Determine the (X, Y) coordinate at the center of the cell enclosing the given text.  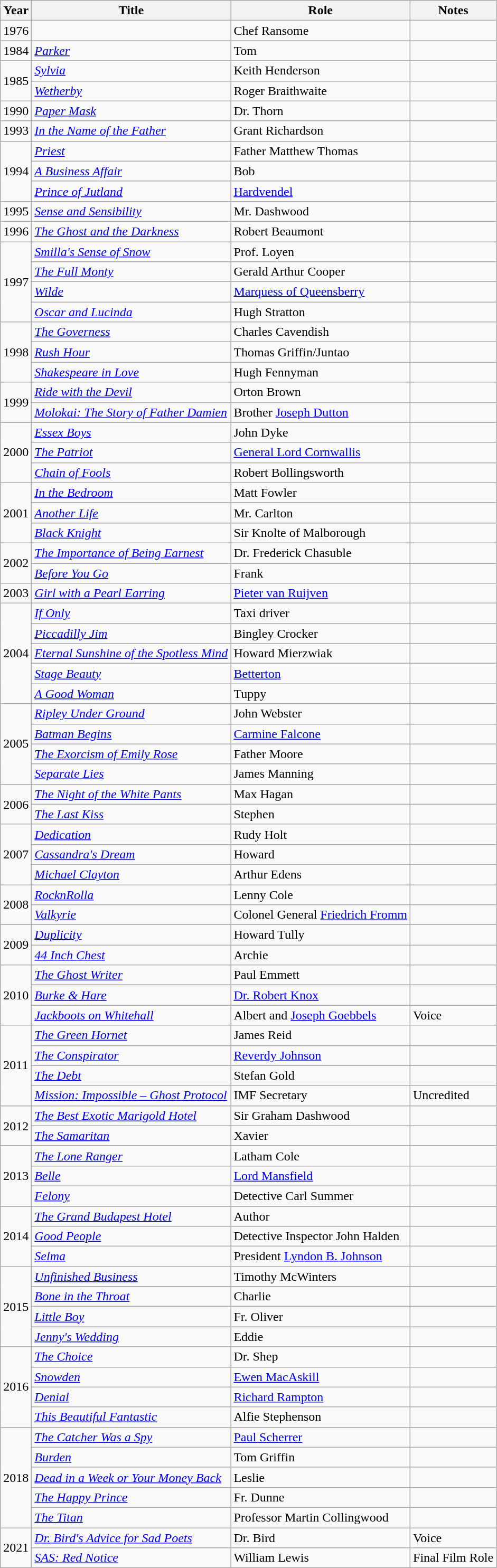
Marquess of Queensberry (321, 292)
2015 (16, 1307)
The Governess (131, 332)
2004 (16, 654)
Role (321, 11)
Keith Henderson (321, 71)
In the Bedroom (131, 493)
The Happy Prince (131, 1497)
Timothy McWinters (321, 1277)
Felony (131, 1196)
Carmine Falcone (321, 734)
William Lewis (321, 1558)
2018 (16, 1477)
In the Name of the Father (131, 131)
Oscar and Lucinda (131, 312)
Betterton (321, 674)
1998 (16, 352)
The Full Monty (131, 272)
1984 (16, 51)
2000 (16, 452)
Chef Ransome (321, 31)
2014 (16, 1236)
Stephen (321, 814)
Charlie (321, 1297)
The Catcher Was a Spy (131, 1437)
Richard Rampton (321, 1397)
2011 (16, 1065)
Sylvia (131, 71)
Sir Knolte of Malborough (321, 533)
2021 (16, 1548)
Stage Beauty (131, 674)
1976 (16, 31)
The Titan (131, 1517)
Father Matthew Thomas (321, 151)
Mr. Carlton (321, 513)
Fr. Oliver (321, 1317)
Bingley Crocker (321, 634)
Dr. Robert Knox (321, 995)
2013 (16, 1176)
John Dyke (321, 432)
Smilla's Sense of Snow (131, 252)
The Choice (131, 1357)
Tom (321, 51)
Hardvendel (321, 191)
2009 (16, 945)
Molokai: The Story of Father Damien (131, 412)
Alfie Stephenson (321, 1417)
2001 (16, 513)
The Last Kiss (131, 814)
Pieter van Ruijven (321, 593)
2002 (16, 563)
Brother Joseph Dutton (321, 412)
2010 (16, 995)
Dr. Shep (321, 1357)
The Ghost Writer (131, 975)
1994 (16, 171)
This Beautiful Fantastic (131, 1417)
Leslie (321, 1477)
Selma (131, 1257)
Howard Tully (321, 935)
2016 (16, 1387)
Max Hagan (321, 794)
Batman Begins (131, 734)
Matt Fowler (321, 493)
Colonel General Friedrich Fromm (321, 915)
Before You Go (131, 573)
Howard Mierzwiak (321, 654)
Paul Emmett (321, 975)
Rush Hour (131, 352)
President Lyndon B. Johnson (321, 1257)
Lenny Cole (321, 895)
SAS: Red Notice (131, 1558)
Shakespeare in Love (131, 372)
The Green Hornet (131, 1035)
Essex Boys (131, 432)
1996 (16, 231)
2012 (16, 1126)
IMF Secretary (321, 1095)
Dr. Thorn (321, 111)
2008 (16, 905)
Eternal Sunshine of the Spotless Mind (131, 654)
Prof. Loyen (321, 252)
Prince of Jutland (131, 191)
Sir Graham Dashwood (321, 1116)
2005 (16, 744)
Valkyrie (131, 915)
Dead in a Week or Your Money Back (131, 1477)
The Patriot (131, 452)
Tuppy (321, 694)
Albert and Joseph Goebbels (321, 1015)
1993 (16, 131)
The Conspirator (131, 1055)
Title (131, 11)
Bone in the Throat (131, 1297)
Howard (321, 854)
Eddie (321, 1337)
If Only (131, 613)
The Best Exotic Marigold Hotel (131, 1116)
Dr. Bird (321, 1538)
Jackboots on Whitehall (131, 1015)
Lord Mansfield (321, 1176)
Parker (131, 51)
Fr. Dunne (321, 1497)
Dr. Bird's Advice for Sad Poets (131, 1538)
James Manning (321, 774)
Roger Braithwaite (321, 91)
Denial (131, 1397)
Chain of Fools (131, 473)
Professor Martin Collingwood (321, 1517)
Notes (453, 11)
1995 (16, 211)
Little Boy (131, 1317)
Robert Bollingsworth (321, 473)
Separate Lies (131, 774)
Frank (321, 573)
Mr. Dashwood (321, 211)
Hugh Stratton (321, 312)
The Samaritan (131, 1136)
Another Life (131, 513)
Taxi driver (321, 613)
Grant Richardson (321, 131)
Gerald Arthur Cooper (321, 272)
Good People (131, 1236)
Tom Griffin (321, 1457)
Wetherby (131, 91)
Mission: Impossible – Ghost Protocol (131, 1095)
Uncredited (453, 1095)
Wilde (131, 292)
Robert Beaumont (321, 231)
John Webster (321, 714)
Jenny's Wedding (131, 1337)
1997 (16, 282)
Arthur Edens (321, 874)
Latham Cole (321, 1156)
A Good Woman (131, 694)
Ride with the Devil (131, 392)
Hugh Fennyman (321, 372)
Duplicity (131, 935)
Snowden (131, 1377)
2006 (16, 804)
Detective Carl Summer (321, 1196)
James Reid (321, 1035)
The Exorcism of Emily Rose (131, 754)
Dr. Frederick Chasuble (321, 553)
The Debt (131, 1075)
The Grand Budapest Hotel (131, 1216)
Reverdy Johnson (321, 1055)
1990 (16, 111)
Paul Scherrer (321, 1437)
Xavier (321, 1136)
Ewen MacAskill (321, 1377)
Girl with a Pearl Earring (131, 593)
Sense and Sensibility (131, 211)
Piccadilly Jim (131, 634)
Bob (321, 171)
Stefan Gold (321, 1075)
General Lord Cornwallis (321, 452)
2003 (16, 593)
Michael Clayton (131, 874)
Year (16, 11)
1999 (16, 402)
Author (321, 1216)
Ripley Under Ground (131, 714)
The Importance of Being Earnest (131, 553)
Orton Brown (321, 392)
The Lone Ranger (131, 1156)
The Ghost and the Darkness (131, 231)
Archie (321, 955)
Belle (131, 1176)
Black Knight (131, 533)
Paper Mask (131, 111)
Detective Inspector John Halden (321, 1236)
A Business Affair (131, 171)
Unfinished Business (131, 1277)
1985 (16, 81)
Father Moore (321, 754)
Burke & Hare (131, 995)
Charles Cavendish (321, 332)
The Night of the White Pants (131, 794)
Priest (131, 151)
RocknRolla (131, 895)
Thomas Griffin/Juntao (321, 352)
44 Inch Chest (131, 955)
Cassandra's Dream (131, 854)
Final Film Role (453, 1558)
Dedication (131, 834)
Burden (131, 1457)
Rudy Holt (321, 834)
2007 (16, 854)
